Scan for the cell matching the given text and deliver its (x, y) coordinate at center. 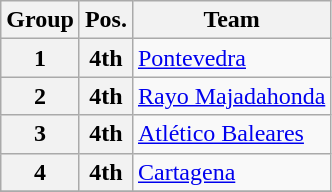
3 (40, 134)
1 (40, 58)
Rayo Majadahonda (231, 96)
Pontevedra (231, 58)
2 (40, 96)
Group (40, 20)
Atlético Baleares (231, 134)
Pos. (106, 20)
Cartagena (231, 172)
4 (40, 172)
Team (231, 20)
